Search for the cell housing the specified text and yield its (X, Y) center coordinate. 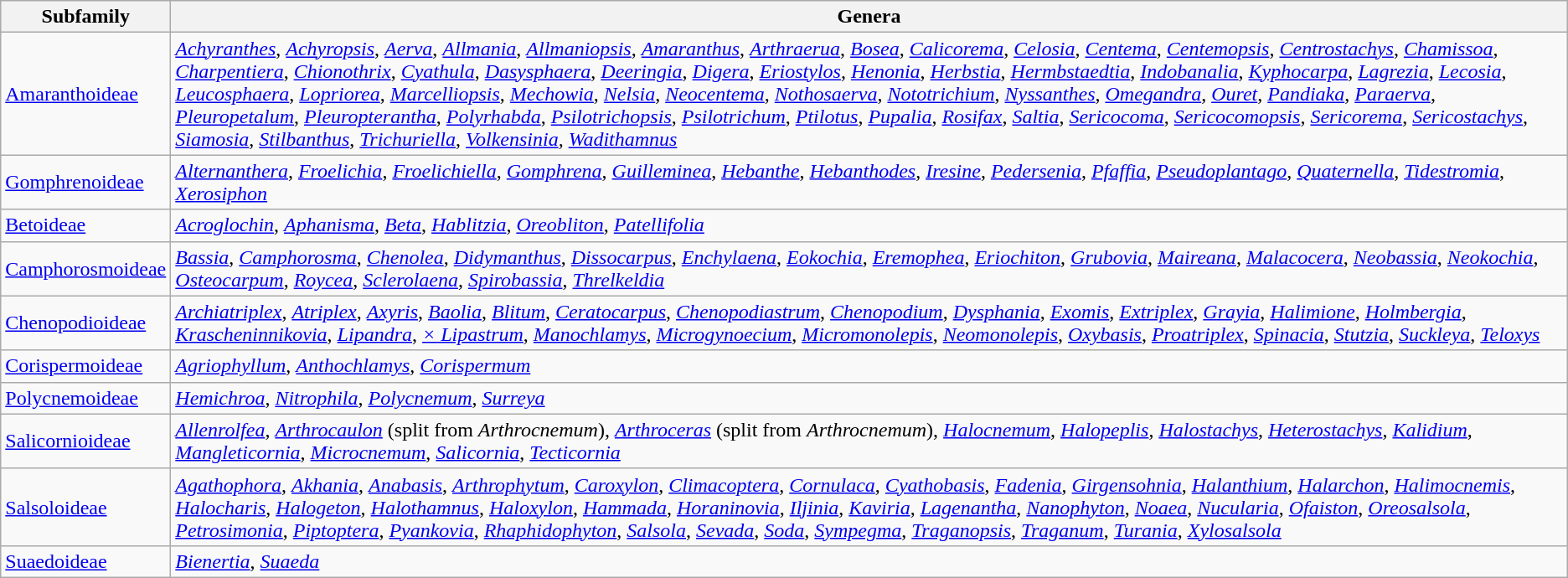
Agriophyllum, Anthochlamys, Corispermum (869, 366)
Genera (869, 17)
Salicornioideae (85, 441)
Suaedoideae (85, 561)
Bienertia, Suaeda (869, 561)
Gomphrenoideae (85, 183)
Amaranthoideae (85, 94)
Hemichroa, Nitrophila, Polycnemum, Surreya (869, 398)
Salsoloideae (85, 507)
Betoideae (85, 225)
Chenopodioideae (85, 323)
Acroglochin, Aphanisma, Beta, Hablitzia, Oreobliton, Patellifolia (869, 225)
Polycnemoideae (85, 398)
Subfamily (85, 17)
Camphorosmoideae (85, 268)
Corispermoideae (85, 366)
